Locate the cell with the specified text and output its [x, y] center coordinate. 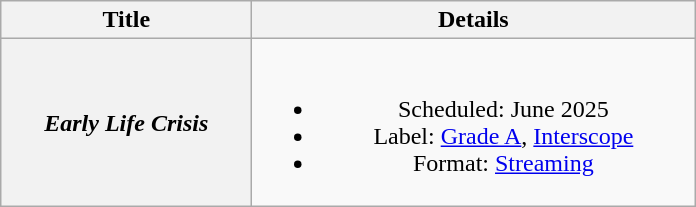
Details [474, 20]
Title [126, 20]
Early Life Crisis [126, 122]
Scheduled: June 2025Label: Grade A, InterscopeFormat: Streaming [474, 122]
